Identify which cell holds the provided text, then report its [X, Y] central coordinate. 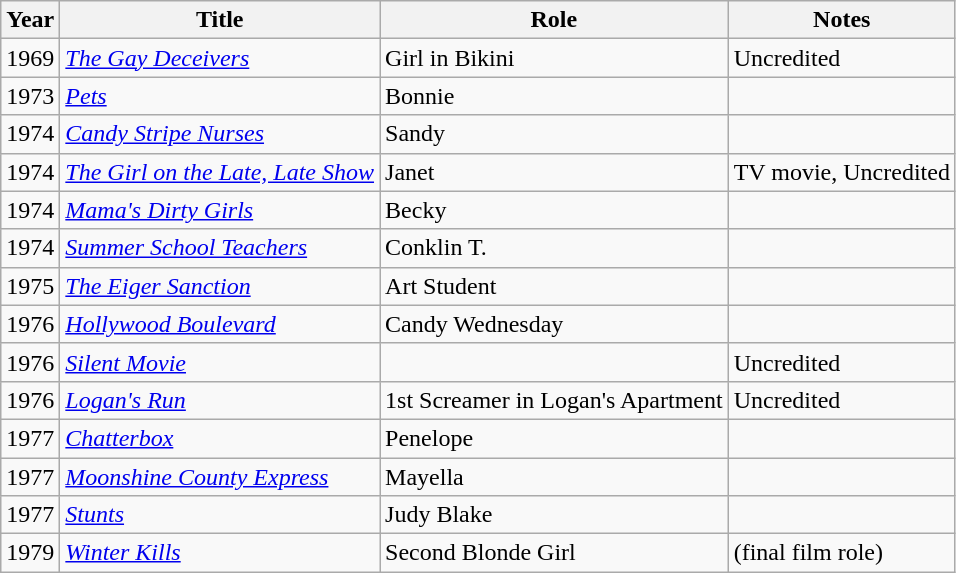
1969 [30, 58]
(final film role) [842, 553]
TV movie, Uncredited [842, 172]
Second Blonde Girl [554, 553]
Pets [220, 96]
1973 [30, 96]
Role [554, 20]
Bonnie [554, 96]
Mayella [554, 477]
Summer School Teachers [220, 248]
Becky [554, 210]
Art Student [554, 286]
Candy Wednesday [554, 324]
Judy Blake [554, 515]
1975 [30, 286]
Silent Movie [220, 362]
Hollywood Boulevard [220, 324]
Girl in Bikini [554, 58]
Conklin T. [554, 248]
Stunts [220, 515]
Year [30, 20]
1st Screamer in Logan's Apartment [554, 400]
1979 [30, 553]
Sandy [554, 134]
Penelope [554, 438]
Candy Stripe Nurses [220, 134]
The Eiger Sanction [220, 286]
Janet [554, 172]
Moonshine County Express [220, 477]
Notes [842, 20]
The Girl on the Late, Late Show [220, 172]
Logan's Run [220, 400]
Title [220, 20]
Winter Kills [220, 553]
Chatterbox [220, 438]
Mama's Dirty Girls [220, 210]
The Gay Deceivers [220, 58]
